Pinpoint the cell where the given text exists, returning its [X, Y] midpoint coordinate. 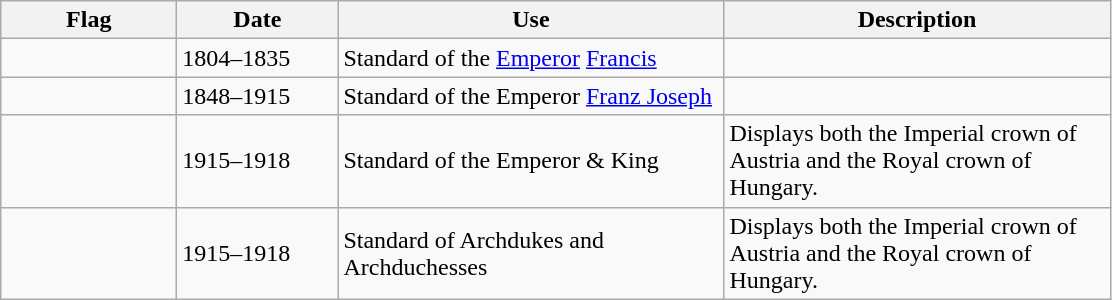
1848–1915 [258, 96]
Standard of the Emperor Franz Joseph [531, 96]
Standard of Archdukes and Archduchesses [531, 253]
Standard of the Emperor Francis [531, 58]
Description [917, 20]
Standard of the Emperor & King [531, 161]
Flag [89, 20]
Use [531, 20]
Date [258, 20]
1804–1835 [258, 58]
